Find where the given text appears and provide that cell's center as (x, y) coordinate. 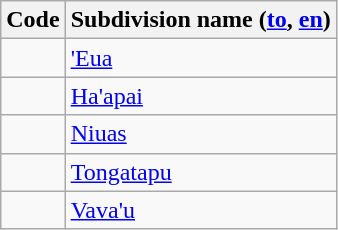
Niuas (200, 134)
Tongatapu (200, 172)
'Eua (200, 58)
Subdivision name (to, en) (200, 20)
Vava'u (200, 210)
Code (33, 20)
Ha'apai (200, 96)
